Return (X, Y) of the center of cell containing provided text 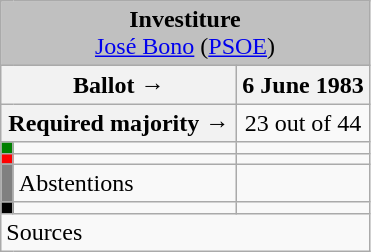
Required majority → (119, 123)
Abstentions (125, 183)
23 out of 44 (303, 123)
6 June 1983 (303, 85)
InvestitureJosé Bono (PSOE) (185, 34)
Ballot → (119, 85)
Sources (185, 232)
